Identify which cell holds the provided text, then report its [x, y] central coordinate. 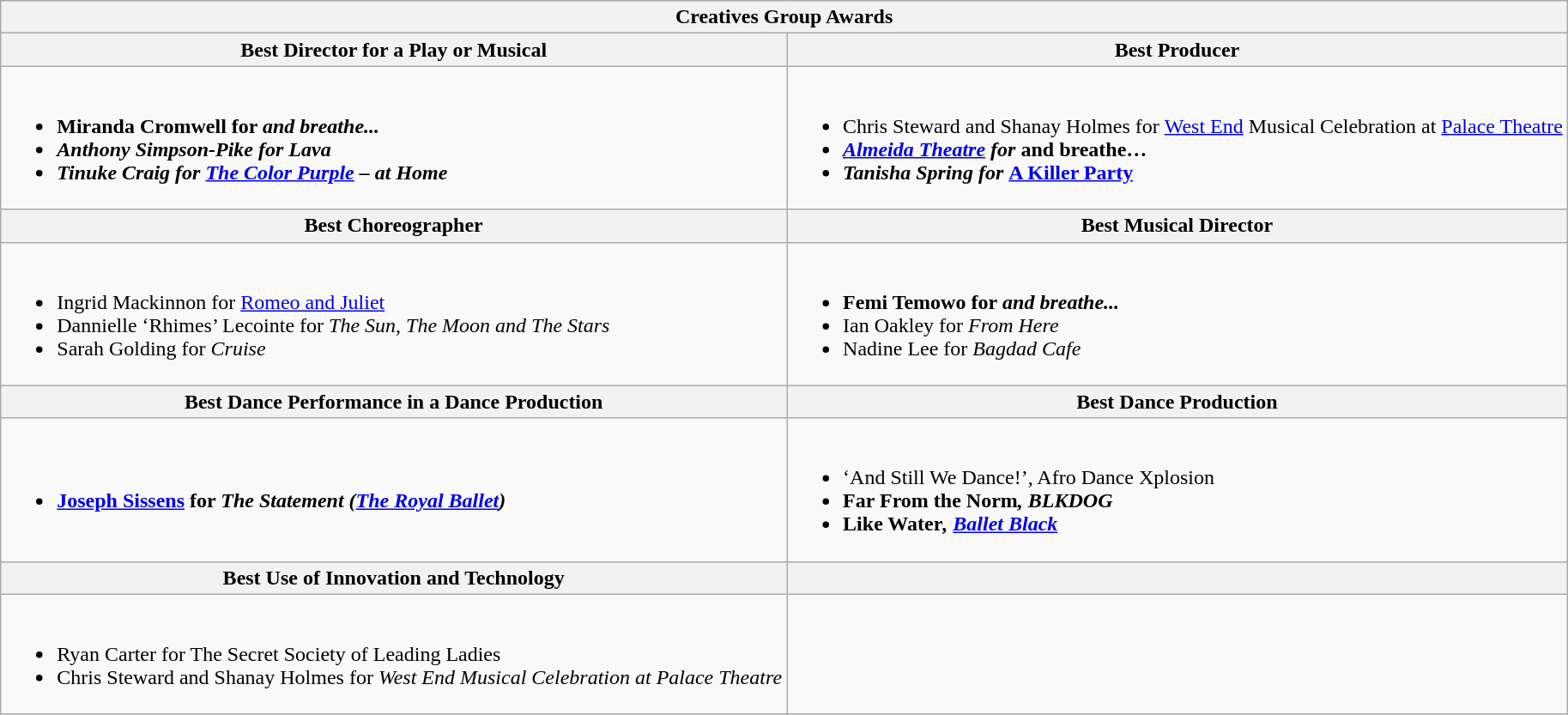
Best Dance Performance in a Dance Production [394, 402]
Best Use of Innovation and Technology [394, 578]
Best Choreographer [394, 226]
Best Producer [1178, 50]
Best Musical Director [1178, 226]
Joseph Sissens for The Statement (The Royal Ballet) [394, 489]
Creatives Group Awards [784, 17]
Best Dance Production [1178, 402]
‘And Still We Dance!’, Afro Dance XplosionFar From the Norm, BLKDOGLike Water, Ballet Black [1178, 489]
Ryan Carter for The Secret Society of Leading LadiesChris Steward and Shanay Holmes for West End Musical Celebration at Palace Theatre [394, 654]
Best Director for a Play or Musical [394, 50]
Ingrid Mackinnon for Romeo and JulietDannielle ‘Rhimes’ Lecointe for The Sun, The Moon and The StarsSarah Golding for Cruise [394, 314]
Femi Temowo for and breathe...Ian Oakley for From HereNadine Lee for Bagdad Cafe [1178, 314]
Chris Steward and Shanay Holmes for West End Musical Celebration at Palace TheatreAlmeida Theatre for and breathe…Tanisha Spring for A Killer Party [1178, 137]
Miranda Cromwell for and breathe...Anthony Simpson-Pike for LavaTinuke Craig for The Color Purple – at Home [394, 137]
